Extract the [X, Y] coordinate from the center of the cell holding the provided text.  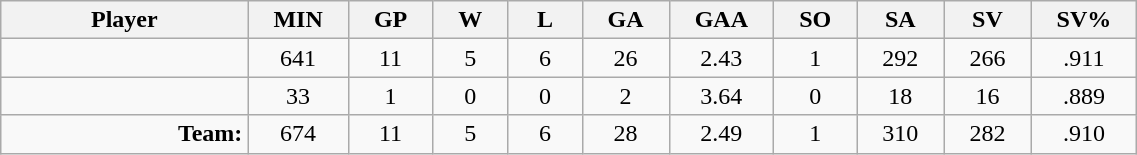
SA [900, 20]
28 [626, 134]
266 [988, 58]
2.49 [721, 134]
674 [298, 134]
26 [626, 58]
292 [900, 58]
3.64 [721, 96]
33 [298, 96]
SV [988, 20]
L [545, 20]
2 [626, 96]
SV% [1084, 20]
Team: [124, 134]
GP [390, 20]
W [470, 20]
SO [816, 20]
282 [988, 134]
.889 [1084, 96]
MIN [298, 20]
310 [900, 134]
641 [298, 58]
.911 [1084, 58]
GAA [721, 20]
.910 [1084, 134]
2.43 [721, 58]
16 [988, 96]
Player [124, 20]
18 [900, 96]
GA [626, 20]
